Determine the (x, y) coordinate at the center of the cell enclosing the given text.  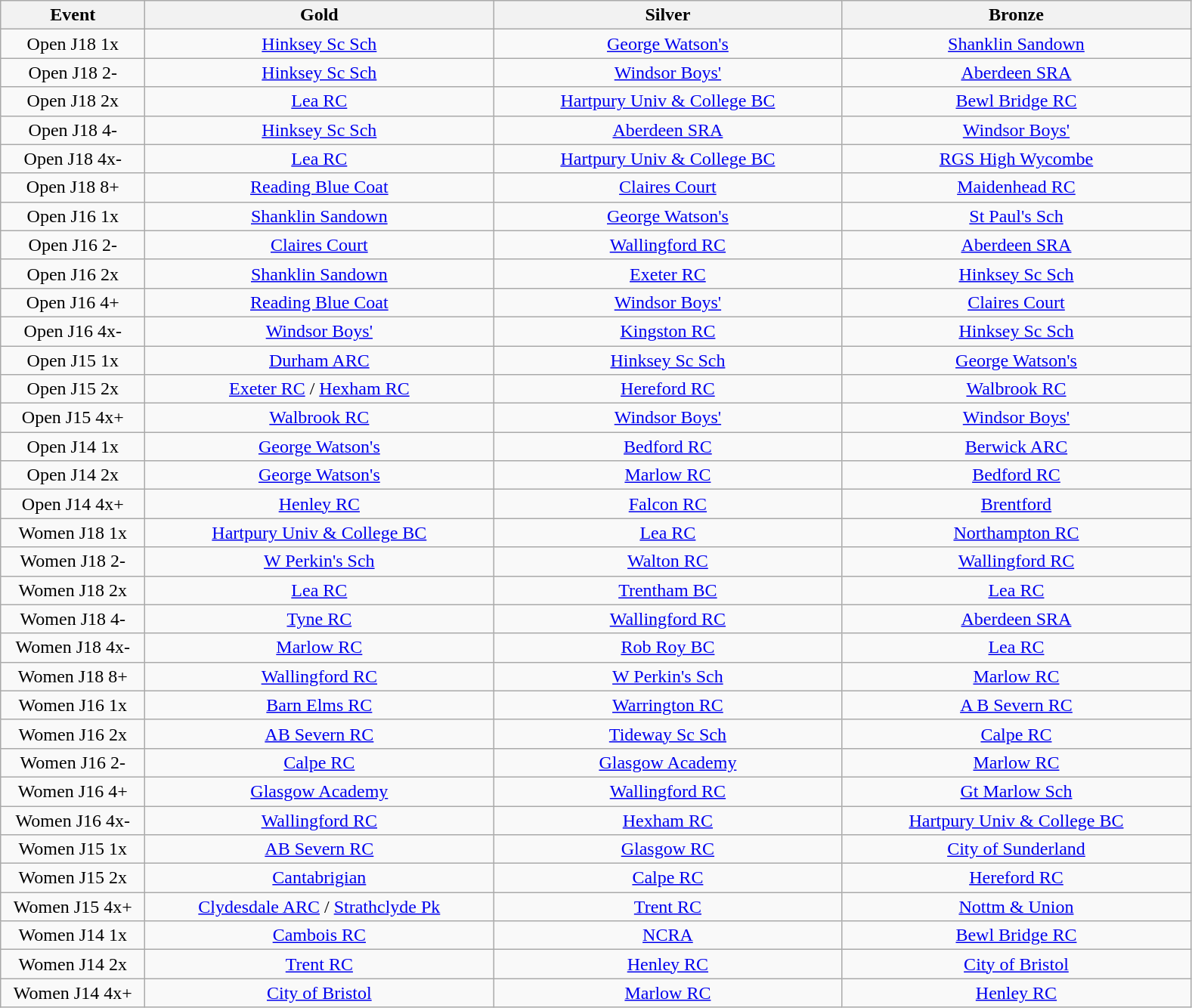
Women J14 1x (73, 935)
Women J15 4x+ (73, 907)
Open J18 1x (73, 44)
Trentham BC (668, 590)
Women J14 4x+ (73, 993)
Tyne RC (319, 619)
Women J18 4- (73, 619)
Women J18 2x (73, 590)
Open J16 4x- (73, 331)
Open J16 1x (73, 216)
Open J18 2x (73, 101)
Gt Marlow Sch (1016, 791)
Event (73, 15)
Women J16 1x (73, 705)
Brentford (1016, 504)
Open J16 2- (73, 245)
Open J15 1x (73, 360)
Northampton RC (1016, 533)
Rob Roy BC (668, 648)
Nottm & Union (1016, 907)
Open J14 1x (73, 447)
Open J16 4+ (73, 302)
Women J18 1x (73, 533)
Maidenhead RC (1016, 187)
Exeter RC (668, 274)
Bronze (1016, 15)
Open J16 2x (73, 274)
RGS High Wycombe (1016, 159)
Women J16 4x- (73, 820)
Warrington RC (668, 705)
Cantabrigian (319, 878)
Falcon RC (668, 504)
Open J15 2x (73, 389)
City of Sunderland (1016, 849)
Durham ARC (319, 360)
Women J16 4+ (73, 791)
Cambois RC (319, 935)
Women J18 4x- (73, 648)
Women J18 8+ (73, 676)
Silver (668, 15)
Open J14 4x+ (73, 504)
Glasgow RC (668, 849)
A B Severn RC (1016, 705)
Open J18 4- (73, 130)
Women J16 2x (73, 734)
Exeter RC / Hexham RC (319, 389)
St Paul's Sch (1016, 216)
Walton RC (668, 561)
Hexham RC (668, 820)
Open J18 2- (73, 73)
Tideway Sc Sch (668, 734)
Open J15 4x+ (73, 418)
Women J14 2x (73, 964)
Open J18 4x- (73, 159)
Open J14 2x (73, 475)
NCRA (668, 935)
Berwick ARC (1016, 447)
Barn Elms RC (319, 705)
Women J16 2- (73, 762)
Women J18 2- (73, 561)
Kingston RC (668, 331)
Women J15 1x (73, 849)
Gold (319, 15)
Women J15 2x (73, 878)
Clydesdale ARC / Strathclyde Pk (319, 907)
Open J18 8+ (73, 187)
